Scan for the cell matching the given text and deliver its (x, y) coordinate at center. 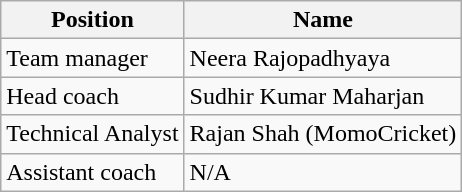
Name (323, 20)
Team manager (92, 58)
Sudhir Kumar Maharjan (323, 96)
Rajan Shah (MomoCricket) (323, 134)
Assistant coach (92, 172)
Head coach (92, 96)
Position (92, 20)
Technical Analyst (92, 134)
N/A (323, 172)
Neera Rajopadhyaya (323, 58)
